Pinpoint the cell where the given text exists, returning its (x, y) midpoint coordinate. 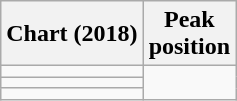
Chart (2018) (72, 34)
Peakposition (189, 34)
